Find where the given text appears and provide that cell's center as [X, Y] coordinate. 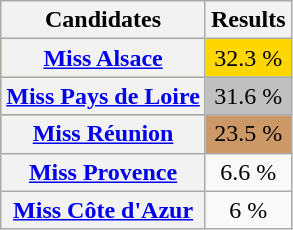
Miss Réunion [104, 134]
Candidates [104, 20]
32.3 % [248, 58]
23.5 % [248, 134]
Miss Provence [104, 172]
31.6 % [248, 96]
Miss Alsace [104, 58]
6 % [248, 210]
Miss Pays de Loire [104, 96]
Miss Côte d'Azur [104, 210]
Results [248, 20]
6.6 % [248, 172]
